Output the (X, Y) coordinate of the center of the cell containing the given text.  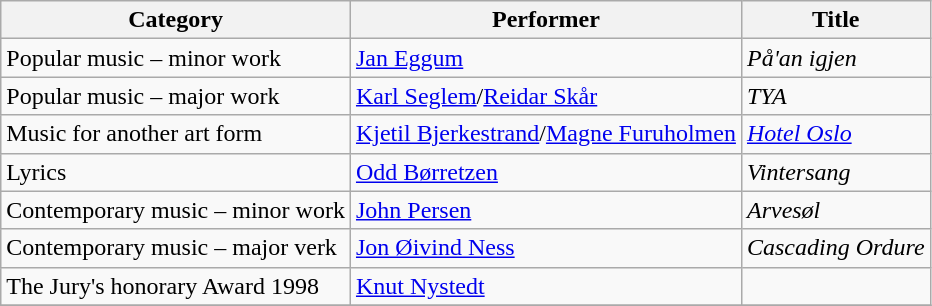
Karl Seglem/Reidar Skår (546, 96)
Arvesøl (836, 210)
Performer (546, 20)
På'an igjen (836, 58)
Jan Eggum (546, 58)
Music for another art form (176, 134)
Kjetil Bjerkestrand/Magne Furuholmen (546, 134)
Contemporary music – major verk (176, 248)
Lyrics (176, 172)
Knut Nystedt (546, 286)
Popular music – major work (176, 96)
Contemporary music – minor work (176, 210)
Cascading Ordure (836, 248)
Popular music – minor work (176, 58)
Category (176, 20)
Vintersang (836, 172)
Jon Øivind Ness (546, 248)
TYA (836, 96)
Hotel Oslo (836, 134)
Title (836, 20)
John Persen (546, 210)
The Jury's honorary Award 1998 (176, 286)
Odd Børretzen (546, 172)
